Find where the given text appears and provide that cell's center as [X, Y] coordinate. 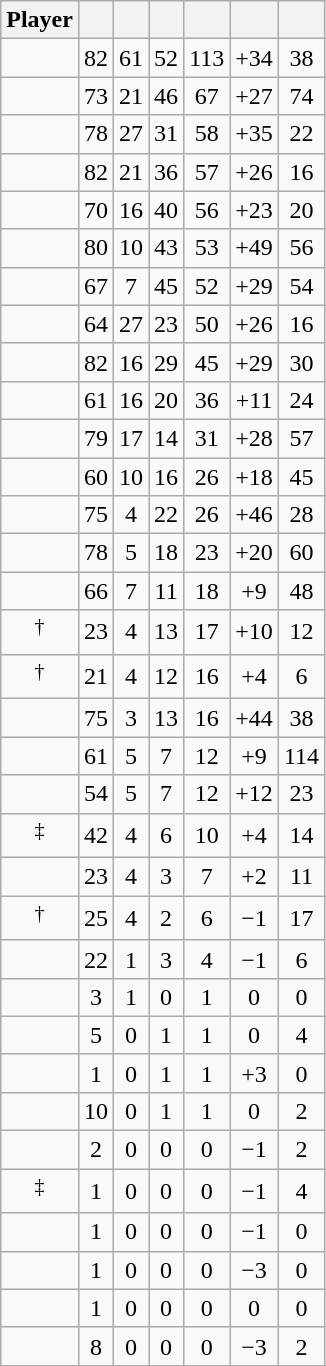
64 [96, 324]
30 [301, 362]
+34 [254, 58]
25 [96, 918]
53 [207, 248]
Player [40, 20]
+35 [254, 134]
80 [96, 248]
58 [207, 134]
+28 [254, 438]
+3 [254, 1073]
+27 [254, 96]
+20 [254, 553]
43 [166, 248]
46 [166, 96]
+18 [254, 477]
48 [301, 591]
113 [207, 58]
114 [301, 756]
+10 [254, 632]
24 [301, 400]
42 [96, 836]
+44 [254, 718]
+46 [254, 515]
70 [96, 210]
50 [207, 324]
+23 [254, 210]
40 [166, 210]
+12 [254, 794]
79 [96, 438]
74 [301, 96]
29 [166, 362]
28 [301, 515]
+11 [254, 400]
8 [96, 1346]
+49 [254, 248]
+2 [254, 877]
66 [96, 591]
73 [96, 96]
